Capture the cell that displays the provided text and extract its (x, y) central coordinate. 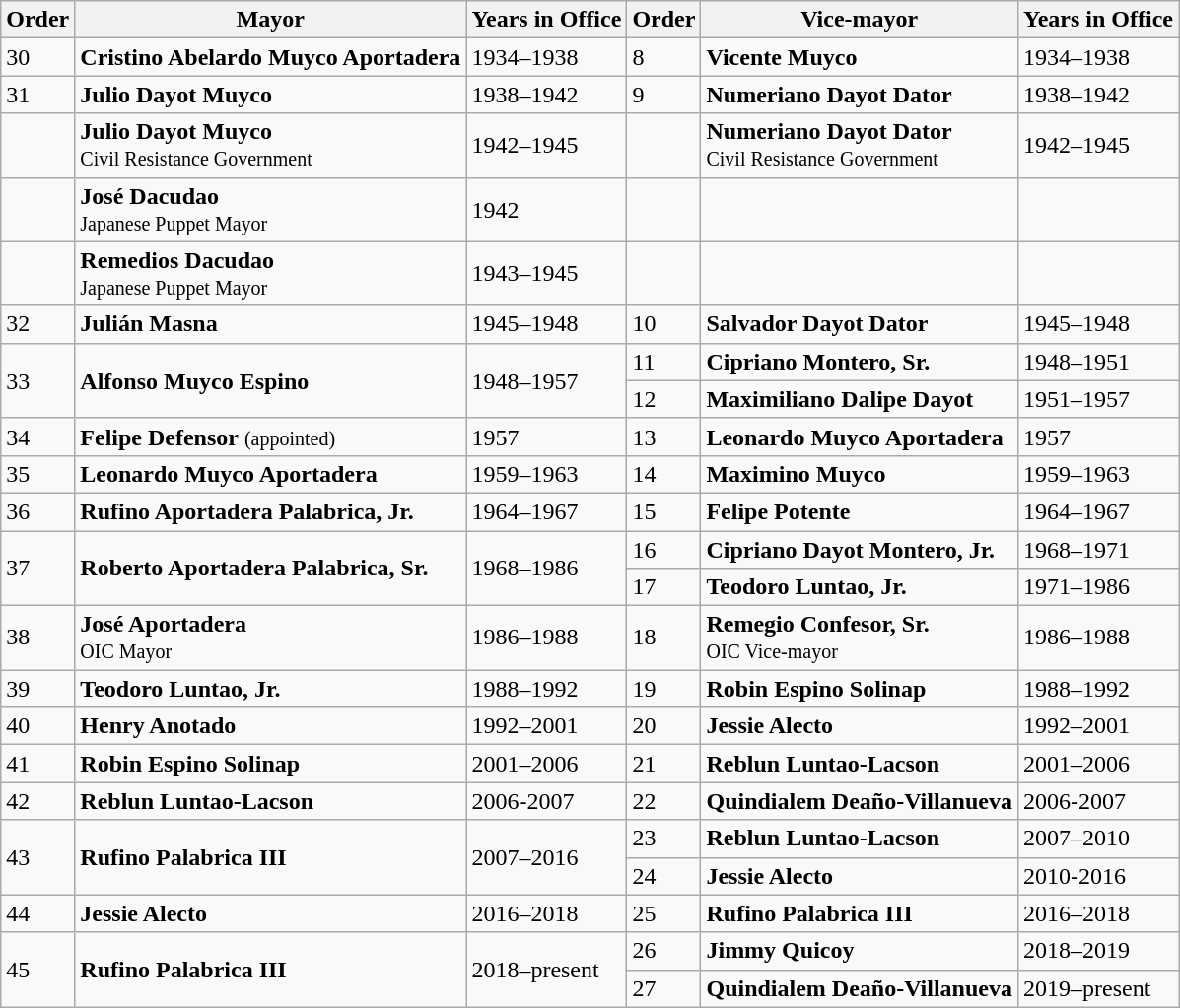
17 (664, 587)
1971–1986 (1098, 587)
Vice-mayor (860, 20)
44 (37, 913)
Julio Dayot Muyco (270, 95)
Cristino Abelardo Muyco Aportadera (270, 57)
26 (664, 951)
11 (664, 362)
19 (664, 689)
2010-2016 (1098, 876)
34 (37, 437)
21 (664, 764)
23 (664, 839)
33 (37, 380)
12 (664, 399)
36 (37, 511)
Felipe Defensor (appointed) (270, 437)
Vicente Muyco (860, 57)
2019–present (1098, 988)
Cipriano Dayot Montero, Jr. (860, 549)
José Aportadera OIC Mayor (270, 638)
Julio Dayot Muyco Civil Resistance Government (270, 146)
1948–1957 (546, 380)
Jimmy Quicoy (860, 951)
13 (664, 437)
Numeriano Dayot Dator (860, 95)
2018–2019 (1098, 951)
15 (664, 511)
41 (37, 764)
30 (37, 57)
1951–1957 (1098, 399)
2007–2010 (1098, 839)
1942 (546, 209)
10 (664, 324)
Remegio Confesor, Sr. OIC Vice-mayor (860, 638)
Felipe Potente (860, 511)
Numeriano Dayot Dator Civil Resistance Government (860, 146)
31 (37, 95)
8 (664, 57)
18 (664, 638)
2018–present (546, 970)
38 (37, 638)
39 (37, 689)
Roberto Aportadera Palabrica, Sr. (270, 568)
27 (664, 988)
20 (664, 726)
40 (37, 726)
24 (664, 876)
Julián Masna (270, 324)
Rufino Aportadera Palabrica, Jr. (270, 511)
Maximino Muyco (860, 474)
1968–1986 (546, 568)
42 (37, 801)
22 (664, 801)
1968–1971 (1098, 549)
9 (664, 95)
1943–1945 (546, 274)
1948–1951 (1098, 362)
Cipriano Montero, Sr. (860, 362)
Salvador Dayot Dator (860, 324)
37 (37, 568)
45 (37, 970)
Maximiliano Dalipe Dayot (860, 399)
16 (664, 549)
2007–2016 (546, 857)
José Dacudao Japanese Puppet Mayor (270, 209)
Mayor (270, 20)
32 (37, 324)
35 (37, 474)
Remedios Dacudao Japanese Puppet Mayor (270, 274)
43 (37, 857)
14 (664, 474)
Alfonso Muyco Espino (270, 380)
25 (664, 913)
Henry Anotado (270, 726)
